Pinpoint the cell where the given text exists, returning its (x, y) midpoint coordinate. 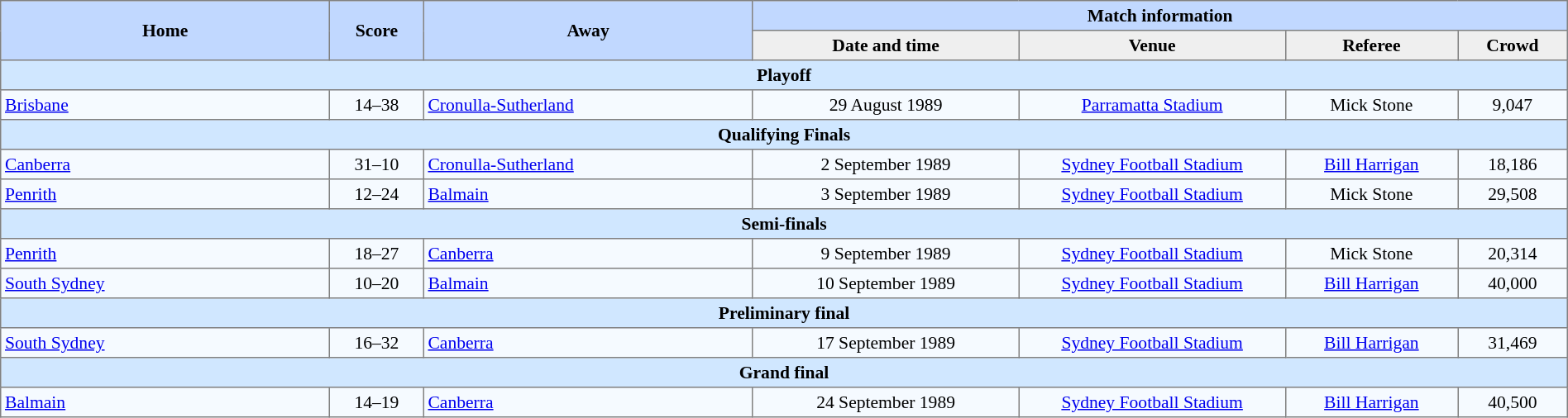
Home (165, 31)
Venue (1152, 45)
18,186 (1513, 164)
Parramatta Stadium (1152, 105)
Semi-finals (784, 224)
Qualifying Finals (784, 135)
Score (377, 31)
Away (588, 31)
10–20 (377, 283)
Preliminary final (784, 313)
9 September 1989 (886, 254)
24 September 1989 (886, 402)
14–19 (377, 402)
14–38 (377, 105)
9,047 (1513, 105)
Brisbane (165, 105)
31,469 (1513, 343)
3 September 1989 (886, 194)
Crowd (1513, 45)
18–27 (377, 254)
16–32 (377, 343)
Grand final (784, 373)
Referee (1371, 45)
40,500 (1513, 402)
20,314 (1513, 254)
17 September 1989 (886, 343)
10 September 1989 (886, 283)
40,000 (1513, 283)
Match information (1159, 16)
12–24 (377, 194)
2 September 1989 (886, 164)
31–10 (377, 164)
29,508 (1513, 194)
Date and time (886, 45)
Playoff (784, 75)
29 August 1989 (886, 105)
